Detect which cell encompasses the target text, then output its (X, Y) center coordinate. 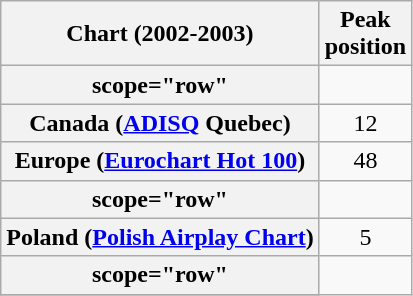
Canada (ADISQ Quebec) (160, 123)
12 (365, 123)
Peakposition (365, 34)
48 (365, 161)
Chart (2002-2003) (160, 34)
5 (365, 237)
Europe (Eurochart Hot 100) (160, 161)
Poland (Polish Airplay Chart) (160, 237)
